Return (x, y) of the center of cell containing provided text 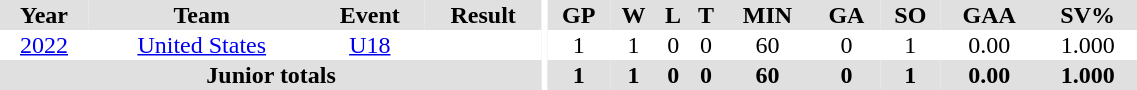
Junior totals (271, 75)
U18 (370, 45)
Year (44, 15)
W (634, 15)
Result (483, 15)
SO (910, 15)
GP (578, 15)
GAA (990, 15)
T (706, 15)
MIN (767, 15)
L (674, 15)
Event (370, 15)
United States (202, 45)
GA (846, 15)
Team (202, 15)
2022 (44, 45)
